Return [X, Y] of the center of cell containing provided text 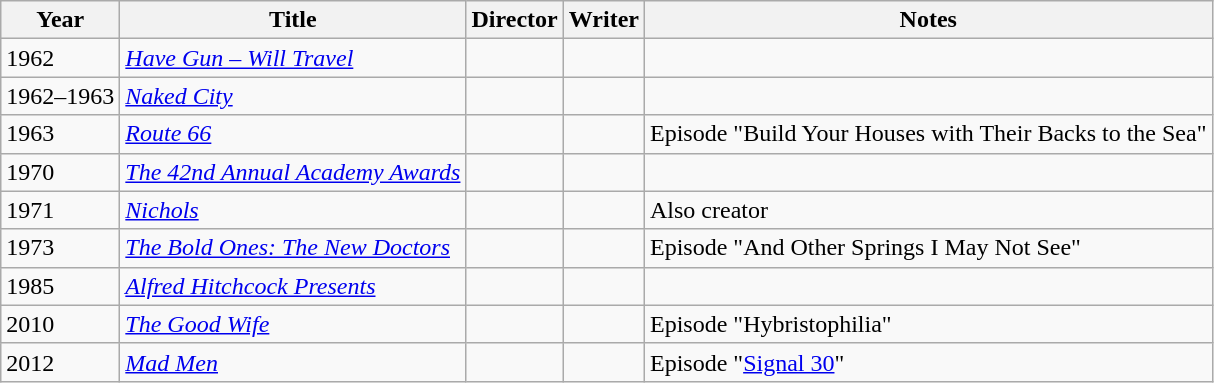
Nichols [293, 210]
2012 [60, 362]
2010 [60, 324]
Director [514, 20]
Episode "Hybristophilia" [928, 324]
Episode "And Other Springs I May Not See" [928, 248]
Naked City [293, 96]
1973 [60, 248]
Writer [604, 20]
Episode "Signal 30" [928, 362]
Route 66 [293, 134]
Alfred Hitchcock Presents [293, 286]
The Good Wife [293, 324]
The 42nd Annual Academy Awards [293, 172]
Also creator [928, 210]
1985 [60, 286]
Mad Men [293, 362]
The Bold Ones: The New Doctors [293, 248]
1970 [60, 172]
Year [60, 20]
Title [293, 20]
1962–1963 [60, 96]
Notes [928, 20]
1962 [60, 58]
1971 [60, 210]
1963 [60, 134]
Episode "Build Your Houses with Their Backs to the Sea" [928, 134]
Have Gun – Will Travel [293, 58]
